For the text-containing cell, return its midpoint in [x, y] coordinate format. 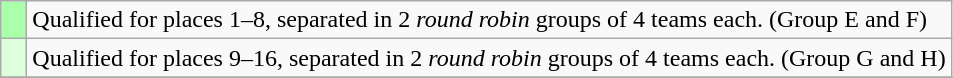
Qualified for places 9–16, separated in 2 round robin groups of 4 teams each. (Group G and H) [489, 58]
Qualified for places 1–8, separated in 2 round robin groups of 4 teams each. (Group E and F) [489, 20]
